Search for the cell housing the specified text and yield its (x, y) center coordinate. 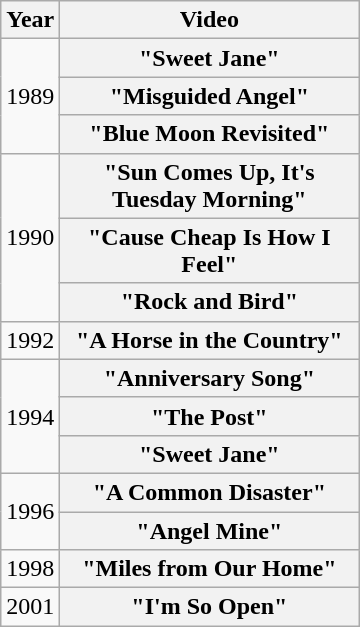
"Angel Mine" (210, 531)
1996 (30, 511)
"A Common Disaster" (210, 492)
1992 (30, 340)
"I'm So Open" (210, 607)
1994 (30, 416)
"Cause Cheap Is How I Feel" (210, 250)
1998 (30, 569)
1990 (30, 237)
Year (30, 20)
"A Horse in the Country" (210, 340)
Video (210, 20)
"The Post" (210, 416)
"Rock and Bird" (210, 302)
"Misguided Angel" (210, 96)
"Anniversary Song" (210, 378)
"Miles from Our Home" (210, 569)
2001 (30, 607)
"Blue Moon Revisited" (210, 134)
"Sun Comes Up, It's Tuesday Morning" (210, 186)
1989 (30, 96)
